Detect which cell encompasses the target text, then output its (X, Y) center coordinate. 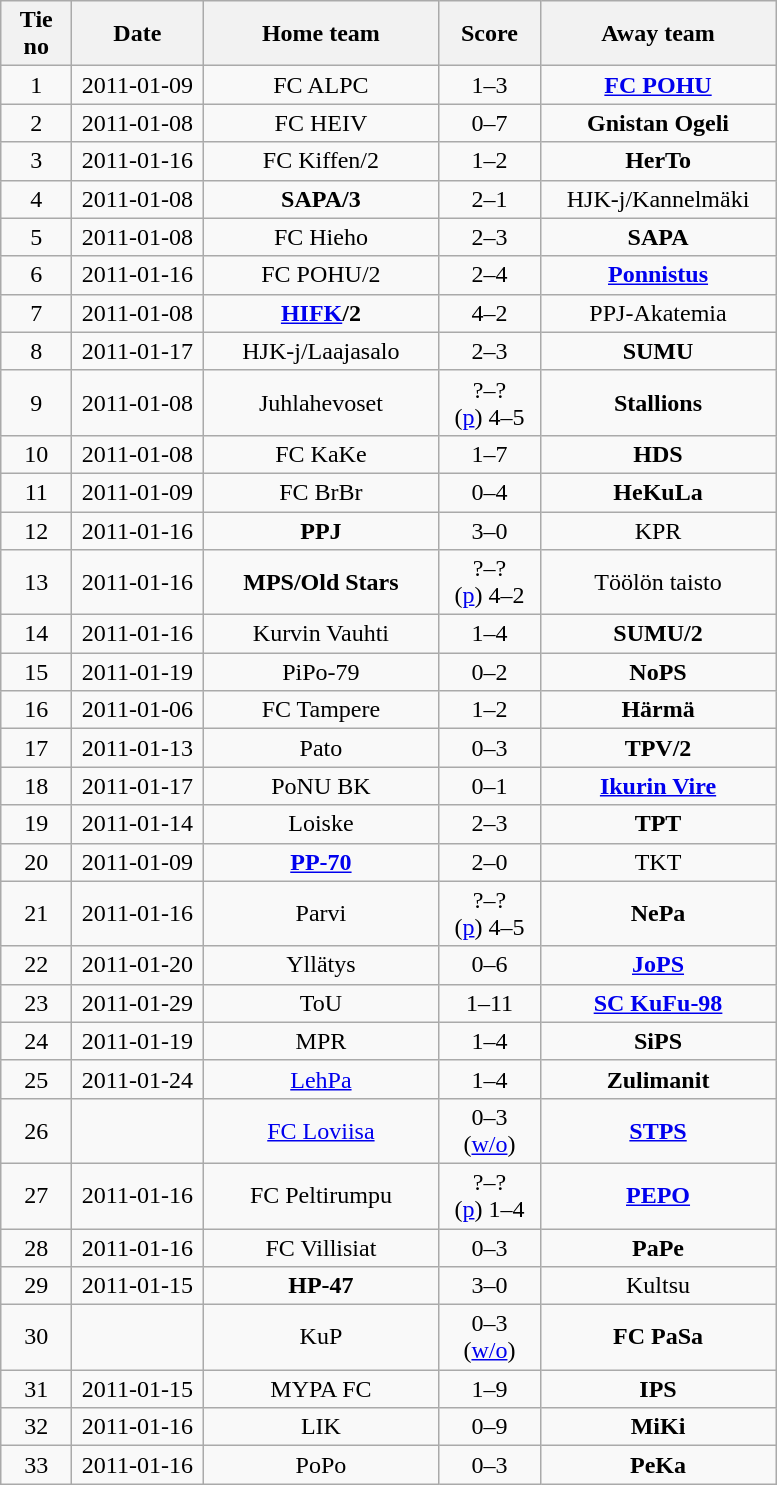
1–7 (490, 454)
6 (36, 275)
23 (36, 1003)
3 (36, 161)
21 (36, 914)
FC Tampere (321, 710)
PeKa (658, 1465)
22 (36, 965)
PiPo-79 (321, 672)
Stallions (658, 402)
2 (36, 123)
5 (36, 237)
SiPS (658, 1041)
20 (36, 862)
Töölön taisto (658, 582)
KPR (658, 531)
1–3 (490, 85)
FC ALPC (321, 85)
Pato (321, 748)
PoNU BK (321, 786)
PPJ-Akatemia (658, 313)
HerTo (658, 161)
0–7 (490, 123)
TPT (658, 824)
SAPA/3 (321, 199)
13 (36, 582)
2011-01-13 (138, 748)
10 (36, 454)
Date (138, 34)
Away team (658, 34)
2011-01-29 (138, 1003)
8 (36, 351)
Score (490, 34)
Härmä (658, 710)
FC POHU/2 (321, 275)
Parvi (321, 914)
HeKuLa (658, 492)
FC Hieho (321, 237)
32 (36, 1427)
FC Kiffen/2 (321, 161)
2–1 (490, 199)
2–4 (490, 275)
NoPS (658, 672)
HP-47 (321, 1286)
19 (36, 824)
24 (36, 1041)
Zulimanit (658, 1079)
1 (36, 85)
2011-01-20 (138, 965)
4 (36, 199)
16 (36, 710)
18 (36, 786)
Loiske (321, 824)
11 (36, 492)
PEPO (658, 1196)
SAPA (658, 237)
0–4 (490, 492)
FC BrBr (321, 492)
14 (36, 634)
MYPA FC (321, 1389)
SUMU (658, 351)
IPS (658, 1389)
TKT (658, 862)
31 (36, 1389)
SC KuFu-98 (658, 1003)
0–2 (490, 672)
0–9 (490, 1427)
PP-70 (321, 862)
12 (36, 531)
Yllätys (321, 965)
2011-01-24 (138, 1079)
?–?(p) 1–4 (490, 1196)
FC PaSa (658, 1338)
30 (36, 1338)
7 (36, 313)
Tie no (36, 34)
HJK-j/Kannelmäki (658, 199)
1–11 (490, 1003)
KuP (321, 1338)
MPR (321, 1041)
ToU (321, 1003)
PPJ (321, 531)
SUMU/2 (658, 634)
1–9 (490, 1389)
FC Villisiat (321, 1247)
Gnistan Ogeli (658, 123)
FC KaKe (321, 454)
9 (36, 402)
Kultsu (658, 1286)
Home team (321, 34)
15 (36, 672)
MPS/Old Stars (321, 582)
NePa (658, 914)
27 (36, 1196)
FC Loviisa (321, 1130)
HIFK/2 (321, 313)
FC POHU (658, 85)
JoPS (658, 965)
2011-01-06 (138, 710)
Ponnistus (658, 275)
33 (36, 1465)
Juhlahevoset (321, 402)
LIK (321, 1427)
28 (36, 1247)
?–?(p) 4–2 (490, 582)
FC Peltirumpu (321, 1196)
TPV/2 (658, 748)
HDS (658, 454)
LehPa (321, 1079)
17 (36, 748)
4–2 (490, 313)
MiKi (658, 1427)
2011-01-14 (138, 824)
29 (36, 1286)
STPS (658, 1130)
Ikurin Vire (658, 786)
PaPe (658, 1247)
0–1 (490, 786)
HJK-j/Laajasalo (321, 351)
26 (36, 1130)
0–6 (490, 965)
FC HEIV (321, 123)
25 (36, 1079)
Kurvin Vauhti (321, 634)
PoPo (321, 1465)
2–0 (490, 862)
